Find where the given text appears and provide that cell's center as [X, Y] coordinate. 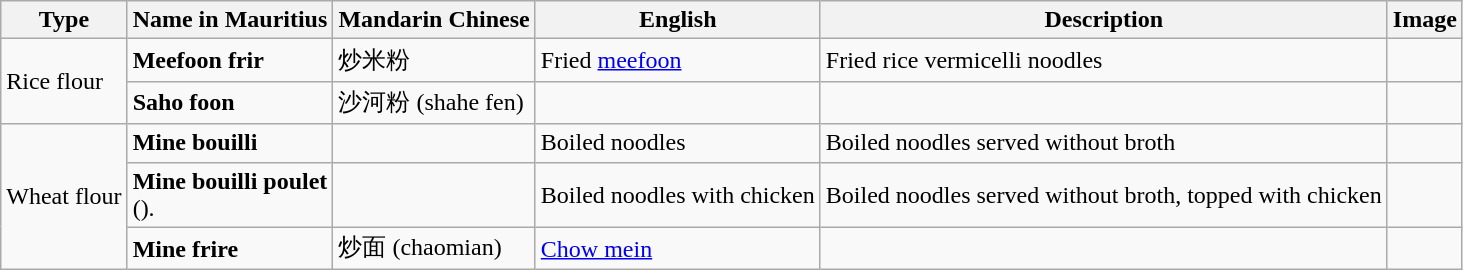
Mandarin Chinese [434, 20]
Boiled noodles with chicken [678, 194]
Wheat flour [64, 197]
Fried meefoon [678, 60]
Mine bouilli [230, 143]
Type [64, 20]
Boiled noodles served without broth [1104, 143]
Fried rice vermicelli noodles [1104, 60]
Image [1424, 20]
Saho foon [230, 102]
Rice flour [64, 82]
Meefoon frir [230, 60]
Boiled noodles [678, 143]
Chow mein [678, 248]
English [678, 20]
炒面 (chaomian) [434, 248]
Name in Mauritius [230, 20]
Boiled noodles served without broth, topped with chicken [1104, 194]
沙河粉 (shahe fen) [434, 102]
炒米粉 [434, 60]
Mine frire [230, 248]
Mine bouilli poulet(). [230, 194]
Description [1104, 20]
